Extract the [X, Y] coordinate from the center of the cell holding the provided text.  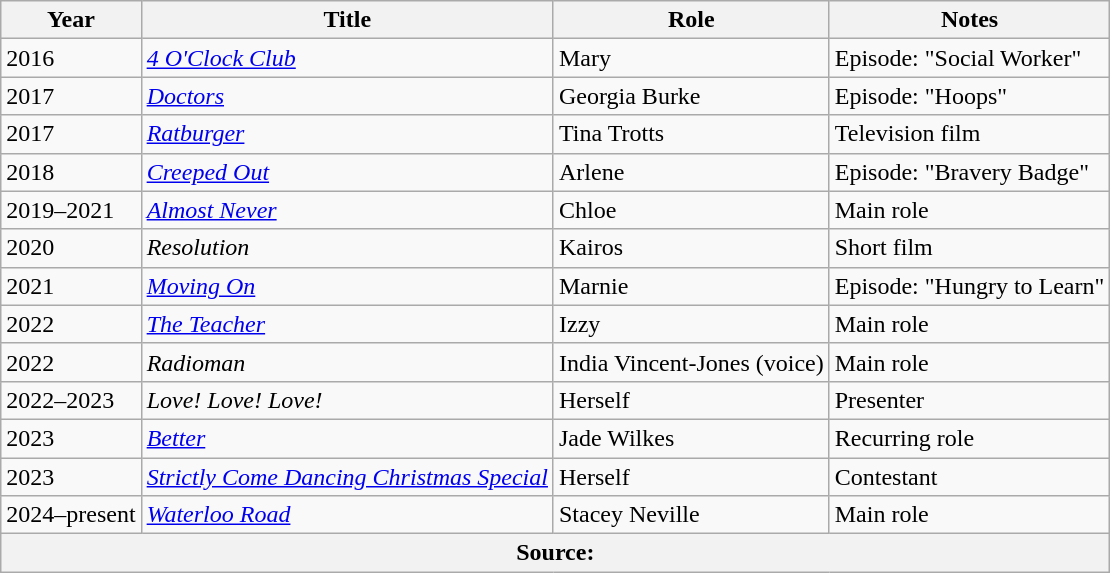
Short film [970, 248]
Marnie [691, 286]
2024–present [71, 515]
Stacey Neville [691, 515]
Television film [970, 134]
4 O'Clock Club [347, 58]
The Teacher [347, 324]
Mary [691, 58]
Waterloo Road [347, 515]
2021 [71, 286]
2016 [71, 58]
Doctors [347, 96]
Role [691, 20]
Chloe [691, 210]
Strictly Come Dancing Christmas Special [347, 477]
2020 [71, 248]
Year [71, 20]
India Vincent-Jones (voice) [691, 362]
Source: [556, 553]
Kairos [691, 248]
Jade Wilkes [691, 438]
2019–2021 [71, 210]
Better [347, 438]
Ratburger [347, 134]
Contestant [970, 477]
Creeped Out [347, 172]
Love! Love! Love! [347, 400]
Moving On [347, 286]
Georgia Burke [691, 96]
Recurring role [970, 438]
2018 [71, 172]
Almost Never [347, 210]
2022–2023 [71, 400]
Radioman [347, 362]
Tina Trotts [691, 134]
Title [347, 20]
Resolution [347, 248]
Presenter [970, 400]
Izzy [691, 324]
Episode: "Social Worker" [970, 58]
Episode: "Bravery Badge" [970, 172]
Episode: "Hungry to Learn" [970, 286]
Arlene [691, 172]
Episode: "Hoops" [970, 96]
Notes [970, 20]
